From the cell containing the given text, extract its center point as (x, y) coordinate. 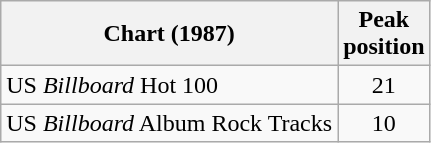
Peakposition (384, 34)
21 (384, 85)
US Billboard Hot 100 (170, 85)
US Billboard Album Rock Tracks (170, 123)
10 (384, 123)
Chart (1987) (170, 34)
